Find where the given text appears and provide that cell's center as (X, Y) coordinate. 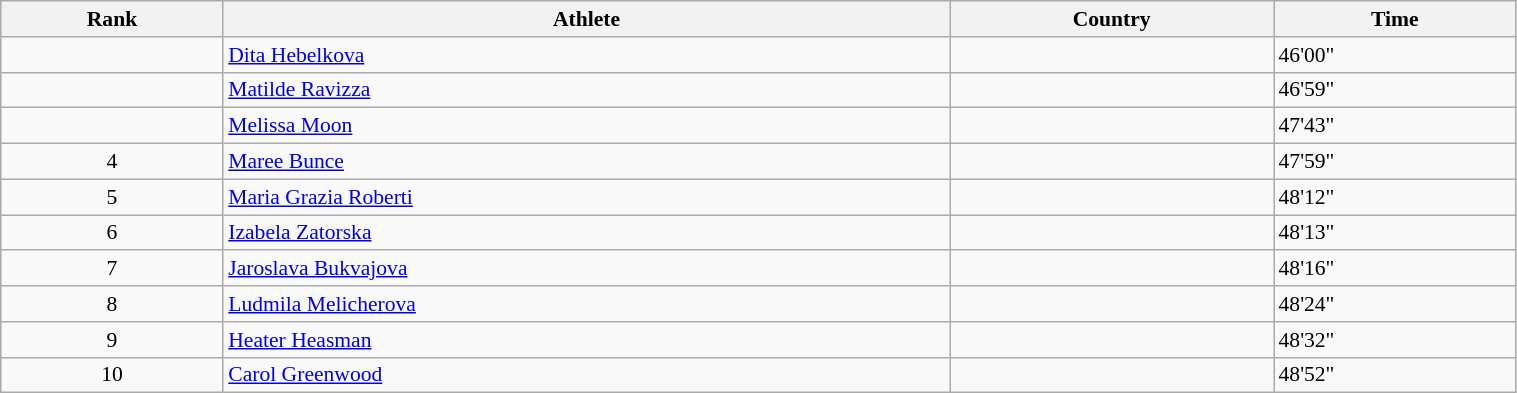
Heater Heasman (586, 340)
Time (1396, 19)
Dita Hebelkova (586, 55)
Matilde Ravizza (586, 90)
Carol Greenwood (586, 375)
46'00" (1396, 55)
48'12" (1396, 197)
48'13" (1396, 233)
46'59" (1396, 90)
5 (112, 197)
Ludmila Melicherova (586, 304)
9 (112, 340)
48'16" (1396, 269)
48'52" (1396, 375)
10 (112, 375)
7 (112, 269)
Melissa Moon (586, 126)
Jaroslava Bukvajova (586, 269)
6 (112, 233)
Maree Bunce (586, 162)
47'43" (1396, 126)
Country (1112, 19)
4 (112, 162)
48'32" (1396, 340)
8 (112, 304)
Maria Grazia Roberti (586, 197)
Athlete (586, 19)
Izabela Zatorska (586, 233)
Rank (112, 19)
47'59" (1396, 162)
48'24" (1396, 304)
